From the cell containing the given text, extract its center point as (X, Y) coordinate. 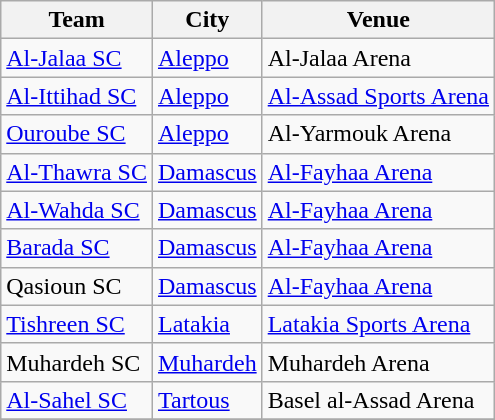
Al-Yarmouk Arena (378, 134)
Al-Jalaa SC (77, 58)
Al-Ittihad SC (77, 96)
Muhardeh Arena (378, 362)
Team (77, 20)
Al-Assad Sports Arena (378, 96)
Basel al-Assad Arena (378, 400)
Latakia (207, 324)
Al-Jalaa Arena (378, 58)
Qasioun SC (77, 286)
Muhardeh (207, 362)
Al-Wahda SC (77, 210)
Tishreen SC (77, 324)
Venue (378, 20)
Muhardeh SC (77, 362)
Tartous (207, 400)
Ouroube SC (77, 134)
Barada SC (77, 248)
Al-Sahel SC (77, 400)
Latakia Sports Arena (378, 324)
Al-Thawra SC (77, 172)
City (207, 20)
